Determine the [x, y] coordinate at the center of the cell enclosing the given text.  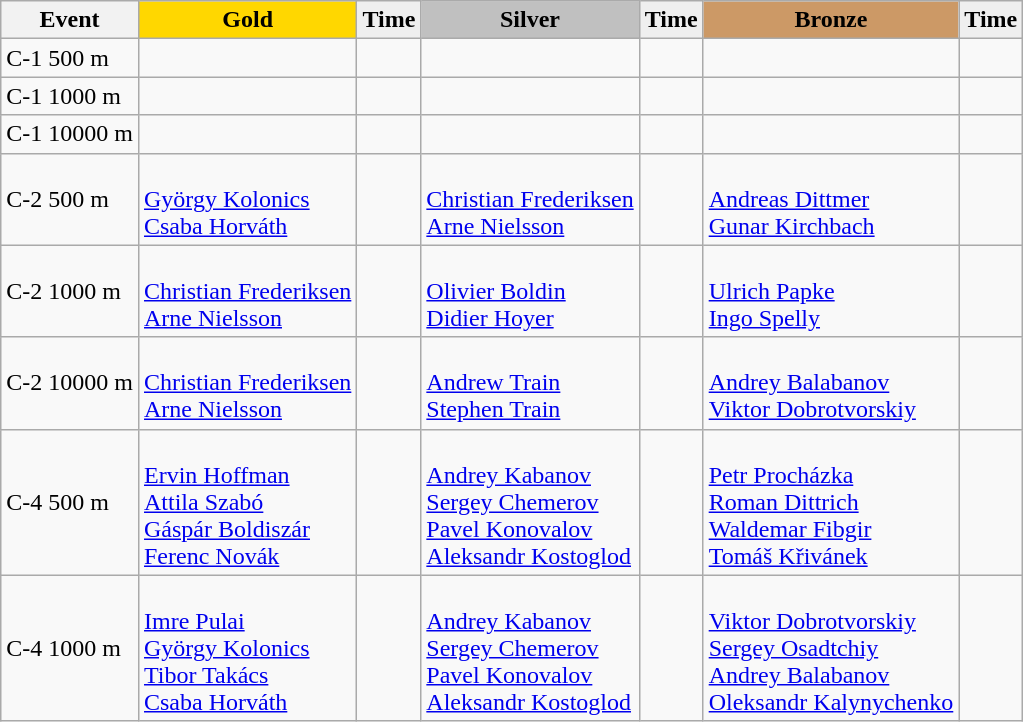
Event [70, 20]
Ervin HoffmanAttila SzabóGáspár BoldiszárFerenc Novák [247, 502]
György KolonicsCsaba Horváth [247, 199]
Andrey BalabanovViktor Dobrotvorskiy [831, 383]
Andreas DittmerGunar Kirchbach [831, 199]
C-2 1000 m [70, 291]
C-1 10000 m [70, 134]
Silver [530, 20]
C-4 500 m [70, 502]
Ulrich PapkeIngo Spelly [831, 291]
Imre PulaiGyörgy KolonicsTibor TakácsCsaba Horváth [247, 648]
Bronze [831, 20]
C-1 500 m [70, 58]
Viktor DobrotvorskiySergey OsadtchiyAndrey BalabanovOleksandr Kalynychenko [831, 648]
Petr ProcházkaRoman DittrichWaldemar FibgirTomáš Křivánek [831, 502]
Gold [247, 20]
C-4 1000 m [70, 648]
C-2 10000 m [70, 383]
Olivier BoldinDidier Hoyer [530, 291]
C-1 1000 m [70, 96]
Andrew TrainStephen Train [530, 383]
C-2 500 m [70, 199]
